Locate the cell with the specified text and output its (x, y) center coordinate. 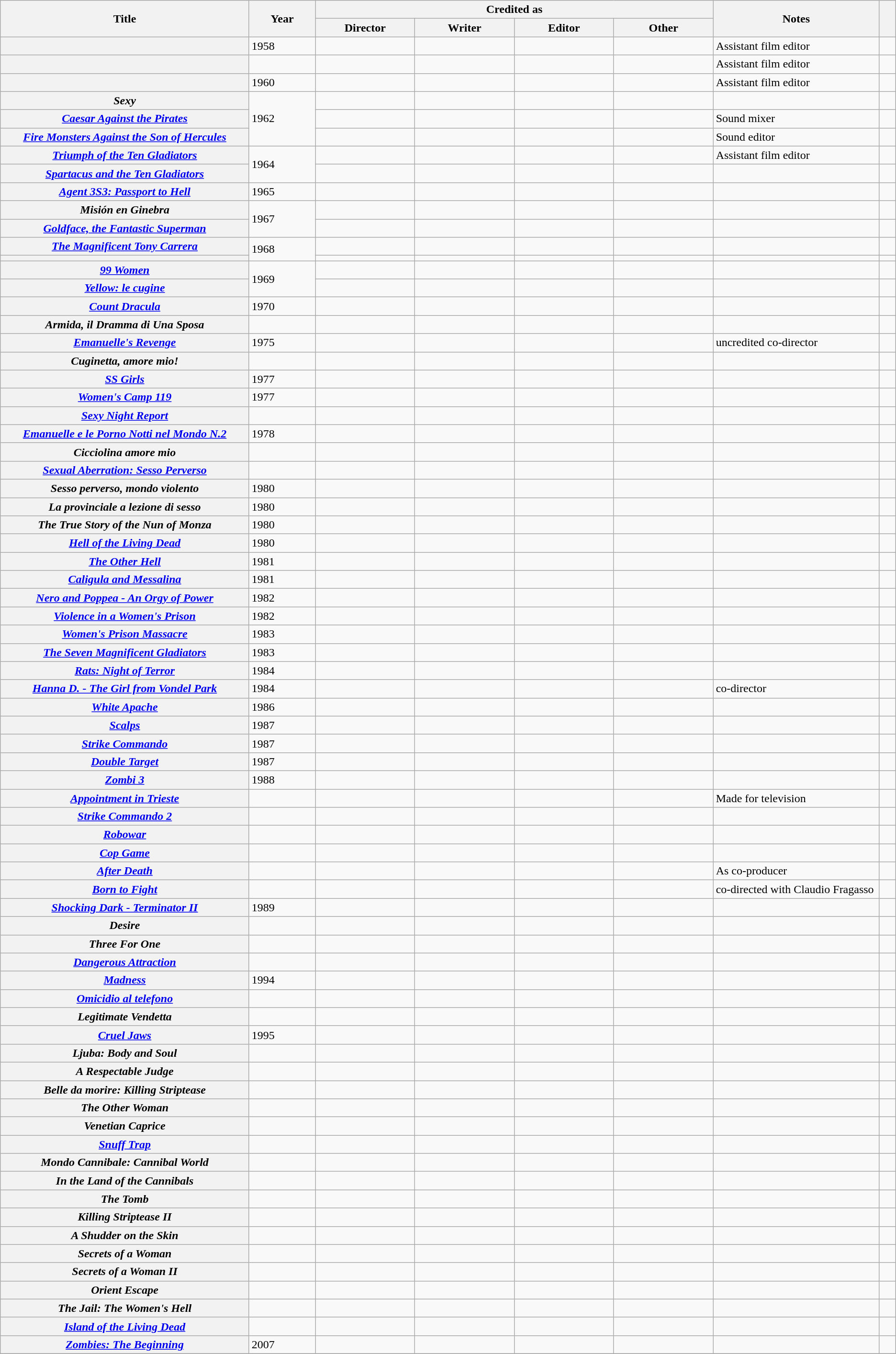
A Respectable Judge (125, 1071)
Robowar (125, 835)
After Death (125, 871)
Credited as (514, 10)
Three For One (125, 944)
The Other Woman (125, 1108)
A Shudder on the Skin (125, 1235)
1962 (282, 119)
1994 (282, 980)
1989 (282, 907)
Women's Camp 119 (125, 397)
Belle da morire: Killing Striptease (125, 1090)
Count Dracula (125, 306)
1988 (282, 780)
Sesso perverso, mondo violento (125, 488)
Armida, il Dramma di Una Sposa (125, 325)
Goldface, the Fantastic Superman (125, 228)
Caligula and Messalina (125, 580)
Venetian Caprice (125, 1126)
Caesar Against the Pirates (125, 119)
Zombi 3 (125, 780)
Made for television (796, 798)
Strike Commando 2 (125, 817)
Triumph of the Ten Gladiators (125, 155)
1970 (282, 306)
uncredited co-director (796, 343)
Writer (465, 28)
Legitimate Vendetta (125, 1017)
Killing Striptease II (125, 1217)
Sexy Night Report (125, 415)
Island of the Living Dead (125, 1326)
Appointment in Trieste (125, 798)
1958 (282, 46)
Cicciolina amore mio (125, 452)
99 Women (125, 270)
Spartacus and the Ten Gladiators (125, 173)
Editor (564, 28)
Title (125, 19)
1960 (282, 82)
Orient Escape (125, 1290)
1986 (282, 707)
The Tomb (125, 1199)
Director (365, 28)
1967 (282, 219)
Mondo Cannibale: Cannibal World (125, 1163)
Yellow: le cugine (125, 288)
Violence in a Women's Prison (125, 616)
As co-producer (796, 871)
Shocking Dark - Terminator II (125, 907)
Emanuelle e le Porno Notti nel Mondo N.2 (125, 434)
Cop Game (125, 853)
1995 (282, 1035)
Other (663, 28)
co-director (796, 689)
1965 (282, 191)
Scalps (125, 725)
Zombies: The Beginning (125, 1344)
Secrets of a Woman II (125, 1272)
Notes (796, 19)
Sexual Aberration: Sesso Perverso (125, 470)
The Magnificent Tony Carrera (125, 246)
Hell of the Living Dead (125, 543)
Cuginetta, amore mio! (125, 361)
Misión en Ginebra (125, 210)
1968 (282, 249)
Sexy (125, 101)
1975 (282, 343)
Emanuelle's Revenge (125, 343)
In the Land of the Cannibals (125, 1181)
Rats: Night of Terror (125, 671)
Cruel Jaws (125, 1035)
1978 (282, 434)
Born to Fight (125, 889)
co-directed with Claudio Fragasso (796, 889)
Women's Prison Massacre (125, 634)
Dangerous Attraction (125, 962)
Agent 3S3: Passport to Hell (125, 191)
1969 (282, 279)
Sound editor (796, 137)
Strike Commando (125, 743)
Omicidio al telefono (125, 998)
The Other Hell (125, 561)
White Apache (125, 707)
Fire Monsters Against the Son of Hercules (125, 137)
Ljuba: Body and Soul (125, 1053)
2007 (282, 1344)
Double Target (125, 761)
The True Story of the Nun of Monza (125, 525)
La provinciale a lezione di sesso (125, 507)
Nero and Poppea - An Orgy of Power (125, 598)
Sound mixer (796, 119)
The Jail: The Women's Hell (125, 1308)
Madness (125, 980)
Hanna D. - The Girl from Vondel Park (125, 689)
1964 (282, 164)
SS Girls (125, 379)
Year (282, 19)
Desire (125, 926)
Snuff Trap (125, 1144)
Secrets of a Woman (125, 1253)
The Seven Magnificent Gladiators (125, 652)
